Identify which cell holds the provided text, then report its [X, Y] central coordinate. 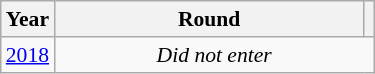
2018 [28, 55]
Did not enter [214, 55]
Year [28, 19]
Round [209, 19]
